Extract the [x, y] coordinate from the center of the cell holding the provided text.  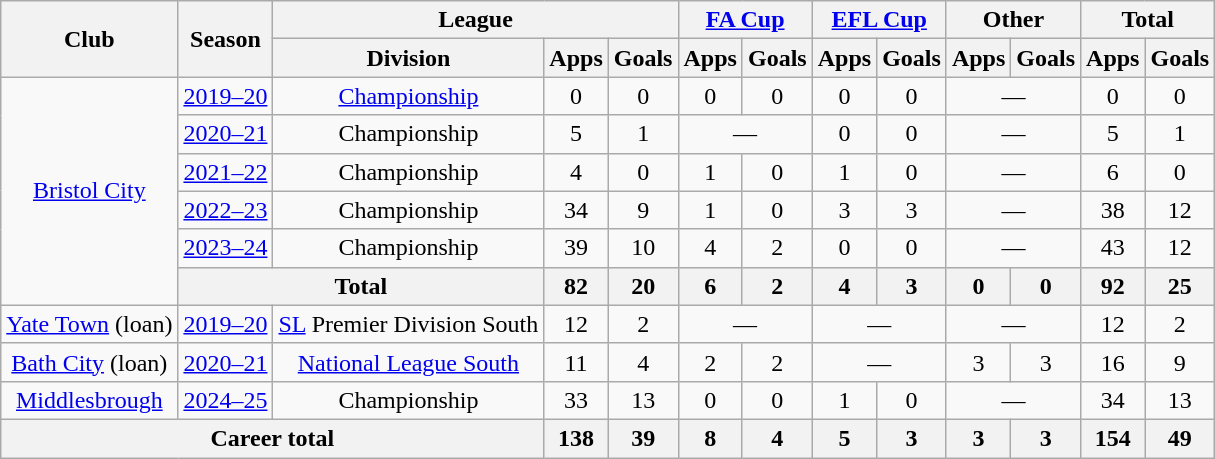
138 [576, 438]
Career total [272, 438]
10 [643, 248]
Bath City (loan) [90, 362]
49 [1180, 438]
43 [1113, 248]
20 [643, 286]
SL Premier Division South [408, 324]
Division [408, 58]
38 [1113, 210]
33 [576, 400]
Club [90, 39]
2021–22 [226, 172]
16 [1113, 362]
8 [710, 438]
82 [576, 286]
92 [1113, 286]
National League South [408, 362]
EFL Cup [879, 20]
Yate Town (loan) [90, 324]
League [476, 20]
Bristol City [90, 191]
Season [226, 39]
FA Cup [745, 20]
25 [1180, 286]
2024–25 [226, 400]
2022–23 [226, 210]
Other [1013, 20]
11 [576, 362]
Middlesbrough [90, 400]
154 [1113, 438]
2023–24 [226, 248]
